Scan for the cell matching the given text and deliver its (x, y) coordinate at center. 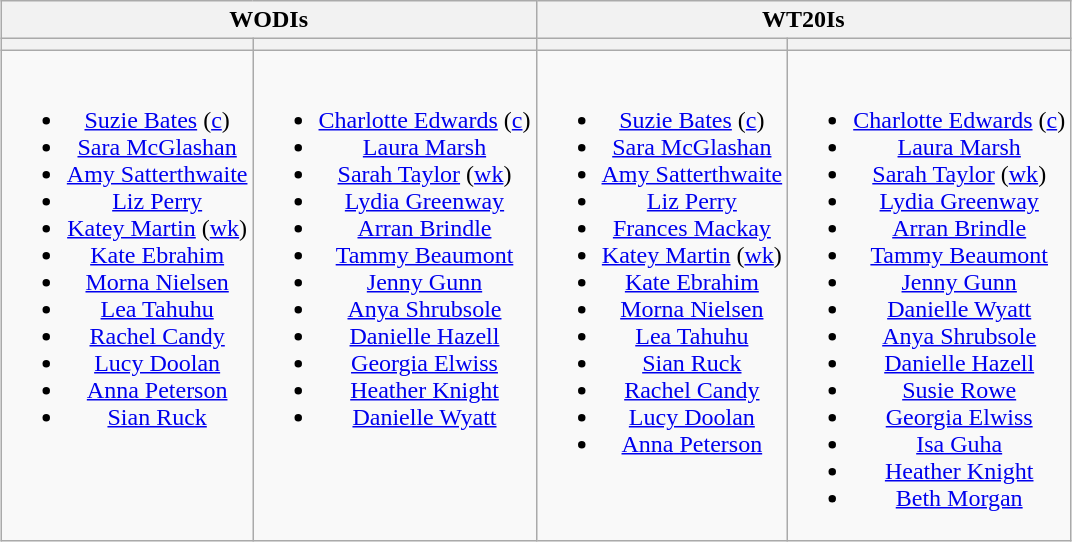
WODIs (268, 20)
WT20Is (804, 20)
